Determine the [X, Y] coordinate at the center of the cell enclosing the given text.  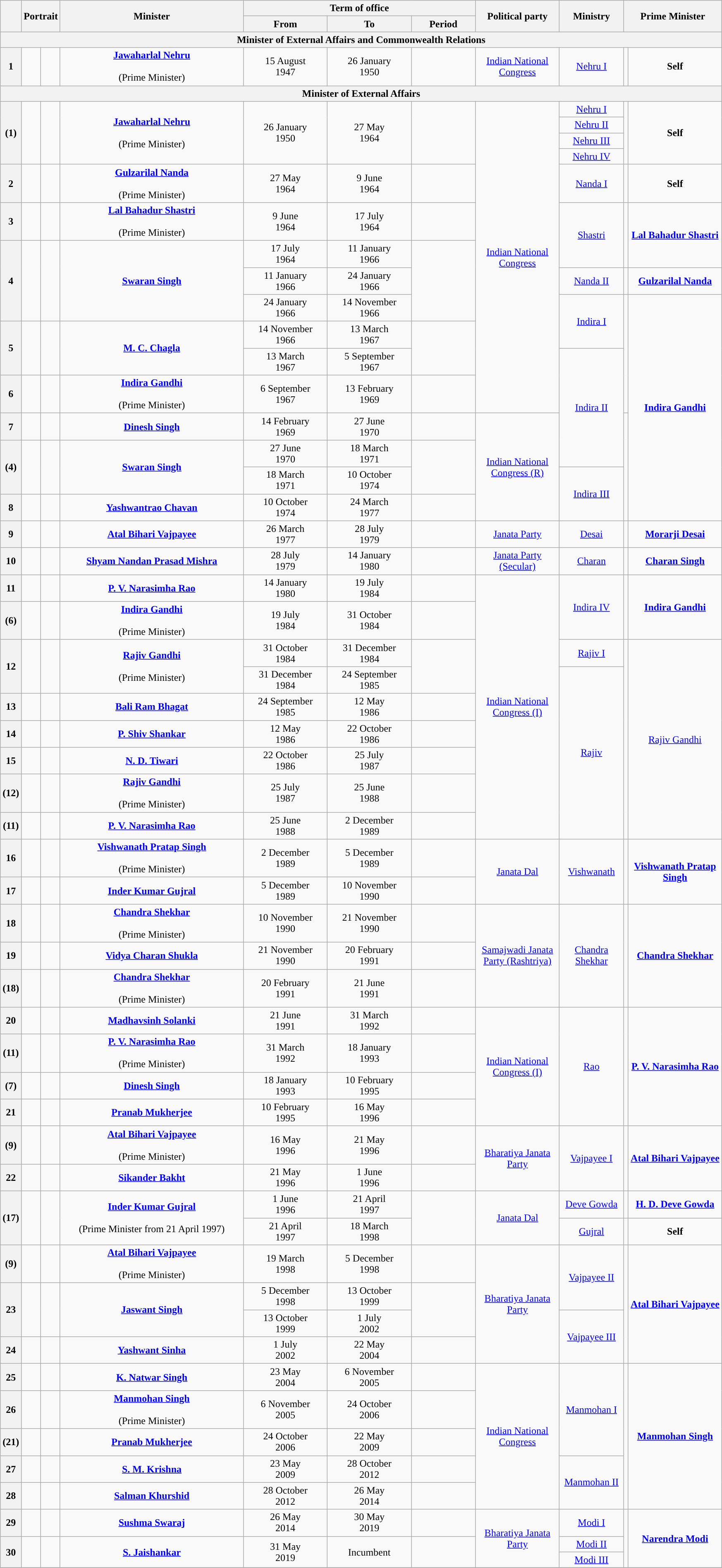
16 [11, 858]
20 [11, 1021]
Lal Bahadur Shastri [675, 235]
Jaswant Singh [151, 1310]
Indira I [591, 321]
P. V. Narasimha Rao(Prime Minister) [151, 1053]
Inder Kumar Gujral [151, 891]
15 August1947 [285, 67]
26 [11, 1410]
Charan [591, 561]
Period [443, 24]
Ministry [591, 16]
Manmohan Singh(Prime Minister) [151, 1410]
23 [11, 1310]
Prime Minister [673, 16]
28 [11, 1496]
(6) [11, 620]
31 May2019 [285, 1552]
Vishwanath Pratap Singh(Prime Minister) [151, 858]
(4) [11, 467]
15 [11, 761]
(1) [11, 133]
Janata Party (Secular) [518, 561]
Vidya Charan Shukla [151, 955]
Gulzarilal Nanda [675, 280]
8 [11, 507]
Vajpayee II [591, 1277]
K. Natwar Singh [151, 1377]
24 March1977 [370, 507]
Nanda II [591, 280]
Vishwanath Pratap Singh [675, 872]
Rajiv I [591, 653]
12 [11, 666]
Indira IV [591, 607]
Rao [591, 1066]
13 [11, 706]
Vajpayee I [591, 1158]
22 May2004 [370, 1350]
(17) [11, 1218]
Modi II [591, 1544]
Portrait [41, 16]
Janata Party [518, 534]
(21) [11, 1442]
5 [11, 348]
13 February1969 [370, 394]
Vajpayee III [591, 1337]
17 [11, 891]
Political party [518, 16]
4 [11, 280]
9 [11, 534]
Manmohan Singh [675, 1436]
Yashwantrao Chavan [151, 507]
27 [11, 1469]
30 May2019 [370, 1523]
H. D. Deve Gowda [675, 1204]
Manmohan I [591, 1410]
10 [11, 561]
P. Shiv Shankar [151, 734]
Minister [151, 16]
(18) [11, 988]
26 March1977 [285, 534]
Yashwant Sinha [151, 1350]
6 [11, 394]
Indira III [591, 494]
Incumbent [370, 1552]
Nanda I [591, 183]
5 September1967 [370, 361]
21 [11, 1113]
Shastri [591, 235]
Gujral [591, 1231]
23 May2004 [285, 1377]
Nehru III [591, 141]
Indian National Congress (R) [518, 467]
Modi III [591, 1560]
19 [11, 955]
Minister of External Affairs [361, 93]
25 [11, 1377]
Gulzarilal Nanda(Prime Minister) [151, 183]
18 March1998 [370, 1231]
Indira II [591, 408]
14 February1969 [285, 427]
Modi I [591, 1523]
22 May2009 [370, 1442]
Narendra Modi [675, 1539]
S. Jaishankar [151, 1552]
7 [11, 427]
From [285, 24]
22 [11, 1177]
Morarji Desai [675, 534]
19 March1998 [285, 1264]
14 [11, 734]
18 [11, 923]
24 [11, 1350]
Rajiv Gandhi [675, 739]
23 May2009 [285, 1469]
Deve Gowda [591, 1204]
To [370, 24]
Term of office [360, 8]
30 [11, 1552]
(7) [11, 1085]
Lal Bahadur Shastri(Prime Minister) [151, 221]
Sikander Bakht [151, 1177]
29 [11, 1523]
11 [11, 588]
Samajwadi Janata Party (Rashtriya) [518, 955]
Bali Ram Bhagat [151, 706]
Inder Kumar Gujral(Prime Minister from 21 April 1997) [151, 1218]
Nehru IV [591, 156]
S. M. Krishna [151, 1469]
Manmohan II [591, 1482]
(12) [11, 793]
Desai [591, 534]
Rajiv [591, 753]
3 [11, 221]
Nehru II [591, 125]
2 [11, 183]
Minister of External Affairs and Commonwealth Relations [361, 40]
N. D. Tiwari [151, 761]
M. C. Chagla [151, 348]
Shyam Nandan Prasad Mishra [151, 561]
Sushma Swaraj [151, 1523]
1 [11, 67]
Charan Singh [675, 561]
Salman Khurshid [151, 1496]
Madhavsinh Solanki [151, 1021]
6 September1967 [285, 394]
Vishwanath [591, 872]
